Capture the cell that displays the provided text and extract its [X, Y] central coordinate. 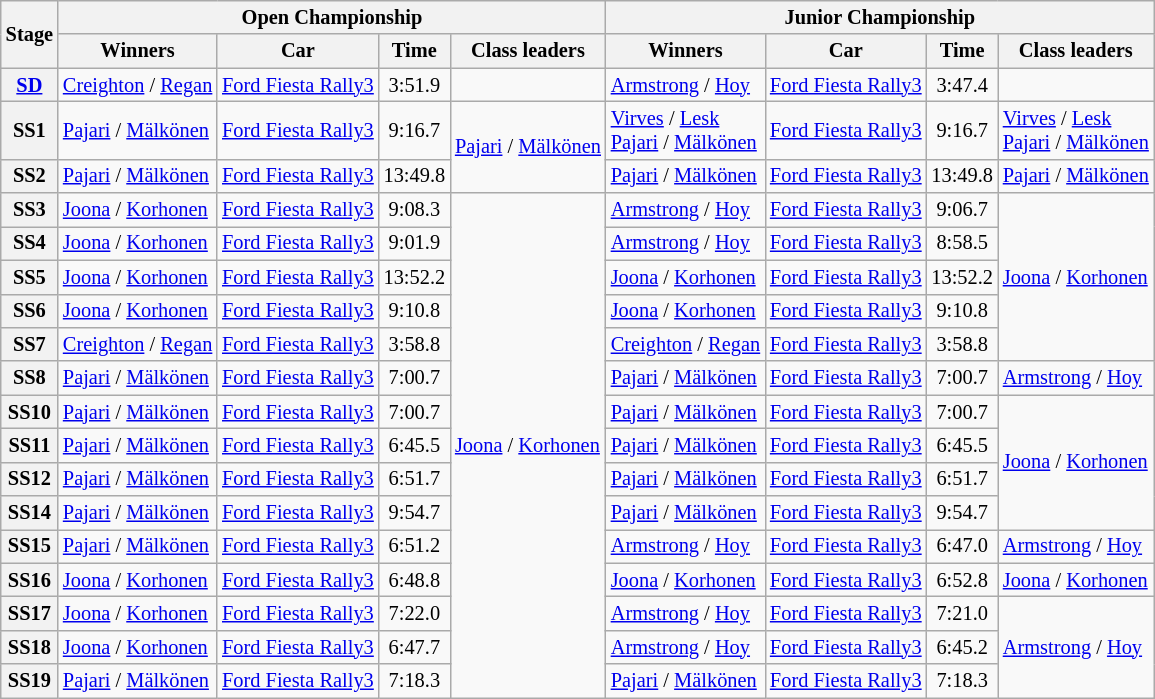
7:21.0 [962, 613]
3:47.4 [962, 85]
SS8 [30, 378]
9:08.3 [414, 210]
SS5 [30, 277]
6:47.7 [414, 647]
6:47.0 [962, 546]
SS3 [30, 210]
6:45.2 [962, 647]
SS16 [30, 580]
SS1 [30, 130]
SD [30, 85]
SS6 [30, 311]
SS15 [30, 546]
SS19 [30, 681]
6:52.8 [962, 580]
SS7 [30, 344]
Junior Championship [880, 17]
SS12 [30, 479]
3:51.9 [414, 85]
SS17 [30, 613]
Stage [30, 34]
9:06.7 [962, 210]
Open Championship [332, 17]
SS18 [30, 647]
SS11 [30, 445]
SS10 [30, 412]
9:01.9 [414, 243]
6:51.2 [414, 546]
8:58.5 [962, 243]
6:48.8 [414, 580]
SS2 [30, 176]
7:22.0 [414, 613]
SS4 [30, 243]
SS14 [30, 513]
